For the text-containing cell, return its midpoint in [X, Y] coordinate format. 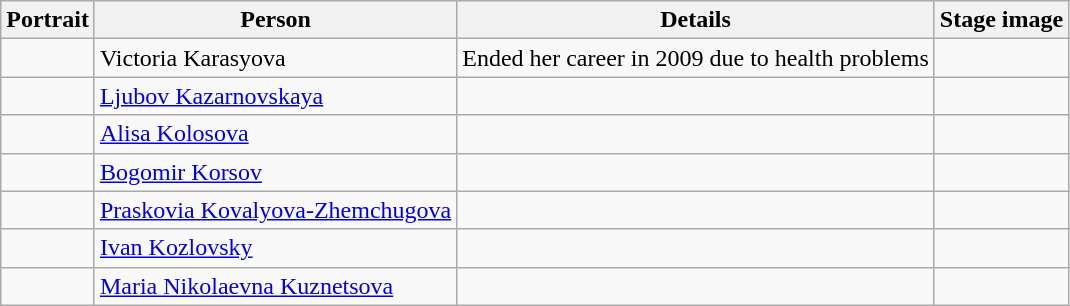
Portrait [48, 20]
Maria Nikolaevna Kuznetsova [275, 286]
Ivan Kozlovsky [275, 248]
Ljubov Kazarnovskaya [275, 96]
Details [696, 20]
Alisa Kolosova [275, 134]
Person [275, 20]
Bogomir Korsov [275, 172]
Victoria Karasyova [275, 58]
Praskovia Kovalyova-Zhemchugova [275, 210]
Stage image [1001, 20]
Ended her career in 2009 due to health problems [696, 58]
